Search for the cell housing the specified text and yield its (X, Y) center coordinate. 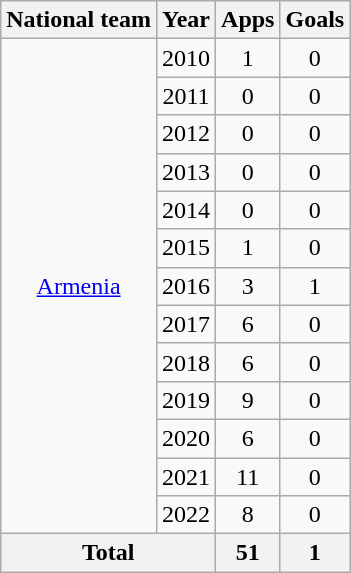
Armenia (79, 286)
Total (108, 553)
National team (79, 20)
2014 (186, 210)
9 (248, 400)
8 (248, 515)
2010 (186, 58)
2019 (186, 400)
2011 (186, 96)
2012 (186, 134)
2017 (186, 324)
Apps (248, 20)
51 (248, 553)
2021 (186, 477)
11 (248, 477)
2020 (186, 438)
Goals (315, 20)
2015 (186, 248)
3 (248, 286)
2018 (186, 362)
2016 (186, 286)
2022 (186, 515)
Year (186, 20)
2013 (186, 172)
